Return [X, Y] of the center of cell containing provided text 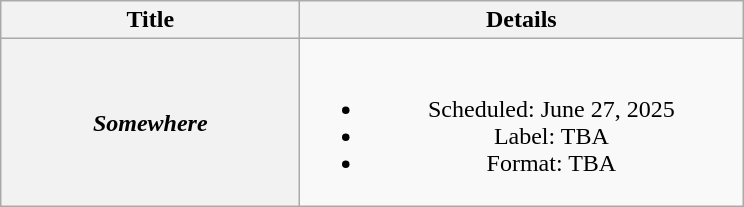
Title [150, 20]
Somewhere [150, 122]
Details [522, 20]
Scheduled: June 27, 2025Label: TBAFormat: TBA [522, 122]
